Find where the given text appears and provide that cell's center as (X, Y) coordinate. 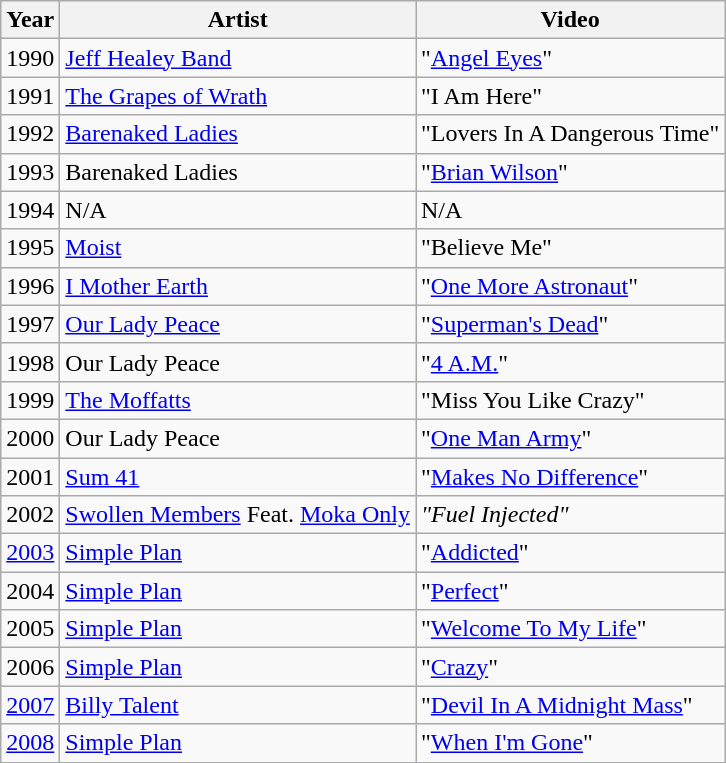
The Grapes of Wrath (238, 96)
2003 (30, 553)
1991 (30, 96)
"4 A.M." (570, 362)
2006 (30, 667)
"Superman's Dead" (570, 324)
1996 (30, 286)
"Angel Eyes" (570, 58)
Billy Talent (238, 705)
1992 (30, 134)
1993 (30, 172)
2001 (30, 477)
Moist (238, 248)
2000 (30, 438)
Jeff Healey Band (238, 58)
Swollen Members Feat. Moka Only (238, 515)
1990 (30, 58)
"Crazy" (570, 667)
"When I'm Gone" (570, 743)
2004 (30, 591)
2005 (30, 629)
"Brian Wilson" (570, 172)
Video (570, 20)
Sum 41 (238, 477)
2008 (30, 743)
2002 (30, 515)
1994 (30, 210)
1995 (30, 248)
1999 (30, 400)
"Lovers In A Dangerous Time" (570, 134)
"One Man Army" (570, 438)
"Welcome To My Life" (570, 629)
Year (30, 20)
I Mother Earth (238, 286)
"One More Astronaut" (570, 286)
1997 (30, 324)
"Addicted" (570, 553)
"Miss You Like Crazy" (570, 400)
"Makes No Difference" (570, 477)
"Fuel Injected" (570, 515)
"Believe Me" (570, 248)
The Moffatts (238, 400)
Artist (238, 20)
2007 (30, 705)
"I Am Here" (570, 96)
"Perfect" (570, 591)
"Devil In A Midnight Mass" (570, 705)
1998 (30, 362)
